Extract the (x, y) coordinate from the center of the cell holding the provided text.  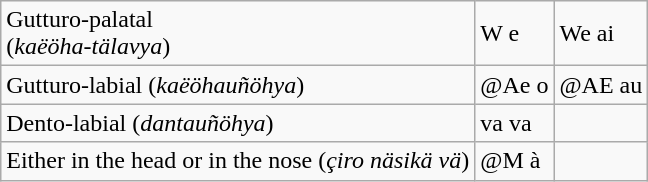
We ai (601, 34)
Gutturo-palatal(kaëöha-tälavya) (238, 34)
@AE au (601, 85)
Either in the head or in the nose (çiro näsikä vä) (238, 161)
@Ae o (514, 85)
W e (514, 34)
Gutturo-labial (kaëöhauñöhya) (238, 85)
Dento-labial (dantauñöhya) (238, 123)
va va (514, 123)
@M à (514, 161)
